Return the (x, y) coordinate for the center point of the cell that contains the specified text.  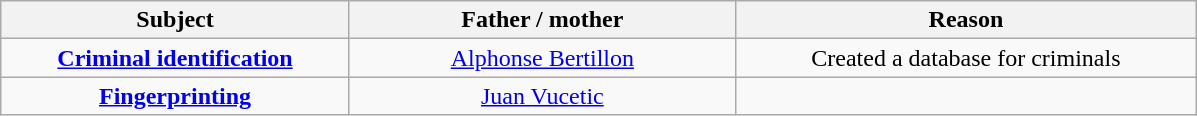
Father / mother (542, 20)
Criminal identification (176, 58)
Fingerprinting (176, 96)
Juan Vucetic (542, 96)
Reason (966, 20)
Created a database for criminals (966, 58)
Subject (176, 20)
Alphonse Bertillon (542, 58)
